Capture the cell that displays the provided text and extract its [x, y] central coordinate. 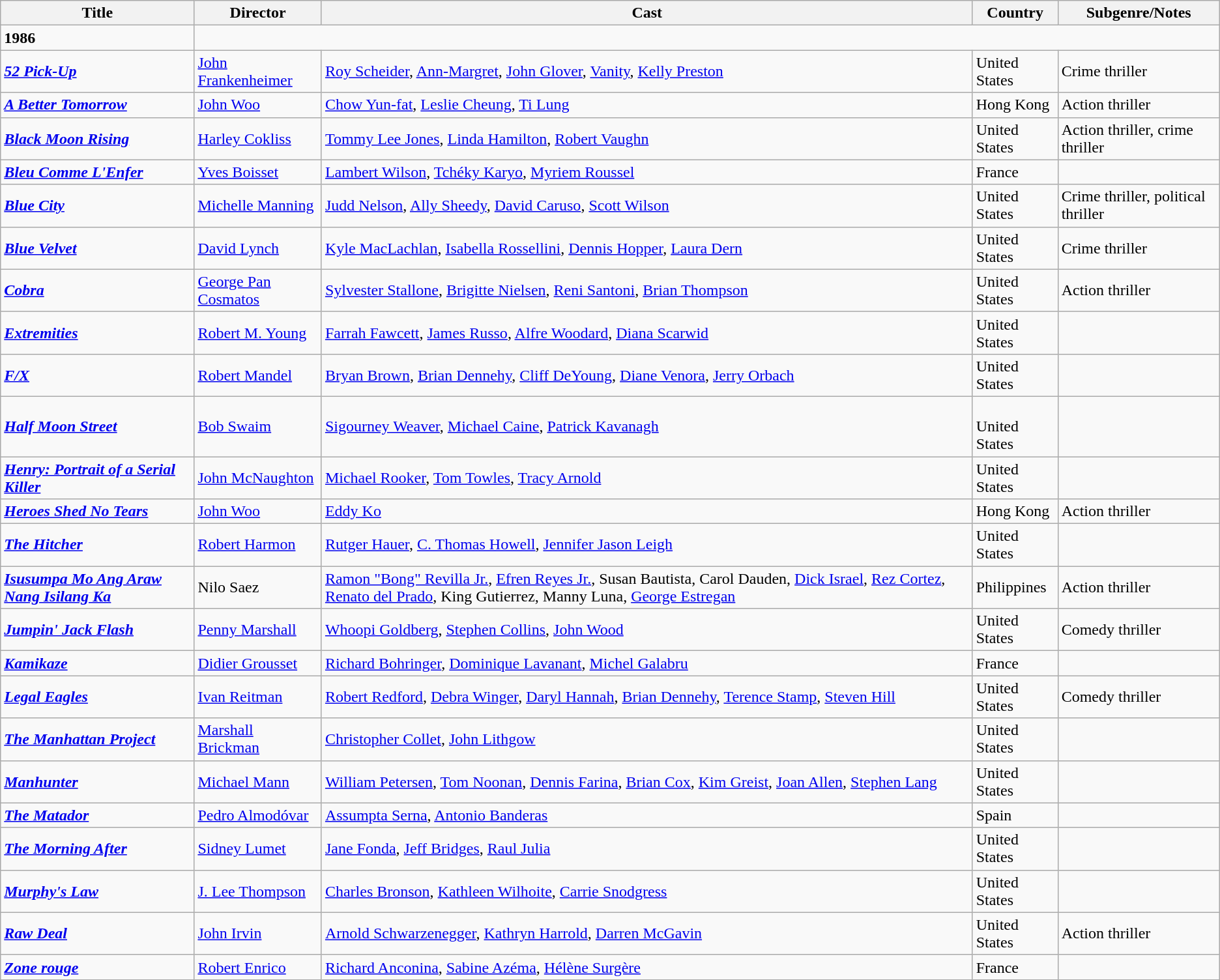
Jumpin' Jack Flash [98, 629]
Richard Bohringer, Dominique Lavanant, Michel Galabru [646, 663]
George Pan Cosmatos [258, 291]
Robert Mandel [258, 375]
Chow Yun-fat, Leslie Cheung, Ti Lung [646, 105]
William Petersen, Tom Noonan, Dennis Farina, Brian Cox, Kim Greist, Joan Allen, Stephen Lang [646, 782]
Michael Rooker, Tom Towles, Tracy Arnold [646, 477]
Marshall Brickman [258, 739]
Rutger Hauer, C. Thomas Howell, Jennifer Jason Leigh [646, 545]
Tommy Lee Jones, Linda Hamilton, Robert Vaughn [646, 138]
Sidney Lumet [258, 848]
Kamikaze [98, 663]
Didier Grousset [258, 663]
Penny Marshall [258, 629]
Crime thriller, political thriller [1139, 206]
Bleu Comme L'Enfer [98, 172]
Robert M. Young [258, 332]
Action thriller, crime thriller [1139, 138]
1986 [98, 38]
Blue City [98, 206]
David Lynch [258, 248]
Charles Bronson, Kathleen Wilhoite, Carrie Snodgress [646, 891]
Kyle MacLachlan, Isabella Rossellini, Dennis Hopper, Laura Dern [646, 248]
The Morning After [98, 848]
Harley Cokliss [258, 138]
Lambert Wilson, Tchéky Karyo, Myriem Roussel [646, 172]
Robert Harmon [258, 545]
Zone rouge [98, 967]
Robert Redford, Debra Winger, Daryl Hannah, Brian Dennehy, Terence Stamp, Steven Hill [646, 697]
Cast [646, 13]
Isusumpa Mo Ang Araw Nang Isilang Ka [98, 588]
Robert Enrico [258, 967]
Sigourney Weaver, Michael Caine, Patrick Kavanagh [646, 426]
Blue Velvet [98, 248]
Assumpta Serna, Antonio Banderas [646, 815]
Ivan Reitman [258, 697]
John Irvin [258, 933]
Title [98, 13]
Extremities [98, 332]
Jane Fonda, Jeff Bridges, Raul Julia [646, 848]
Country [1015, 13]
Yves Boisset [258, 172]
Nilo Saez [258, 588]
Director [258, 13]
Heroes Shed No Tears [98, 512]
John Frankenheimer [258, 72]
Cobra [98, 291]
Roy Scheider, Ann-Margret, John Glover, Vanity, Kelly Preston [646, 72]
Philippines [1015, 588]
Half Moon Street [98, 426]
Michelle Manning [258, 206]
Eddy Ko [646, 512]
Farrah Fawcett, James Russo, Alfre Woodard, Diana Scarwid [646, 332]
Black Moon Rising [98, 138]
Murphy's Law [98, 891]
Henry: Portrait of a Serial Killer [98, 477]
Sylvester Stallone, Brigitte Nielsen, Reni Santoni, Brian Thompson [646, 291]
Manhunter [98, 782]
John McNaughton [258, 477]
The Hitcher [98, 545]
Legal Eagles [98, 697]
The Manhattan Project [98, 739]
The Matador [98, 815]
Raw Deal [98, 933]
Bryan Brown, Brian Dennehy, Cliff DeYoung, Diane Venora, Jerry Orbach [646, 375]
Pedro Almodóvar [258, 815]
Richard Anconina, Sabine Azéma, Hélène Surgère [646, 967]
F/X [98, 375]
Christopher Collet, John Lithgow [646, 739]
52 Pick-Up [98, 72]
Arnold Schwarzenegger, Kathryn Harrold, Darren McGavin [646, 933]
J. Lee Thompson [258, 891]
Spain [1015, 815]
Whoopi Goldberg, Stephen Collins, John Wood [646, 629]
A Better Tomorrow [98, 105]
Bob Swaim [258, 426]
Subgenre/Notes [1139, 13]
Michael Mann [258, 782]
Judd Nelson, Ally Sheedy, David Caruso, Scott Wilson [646, 206]
